For the text-containing cell, return its midpoint in (x, y) coordinate format. 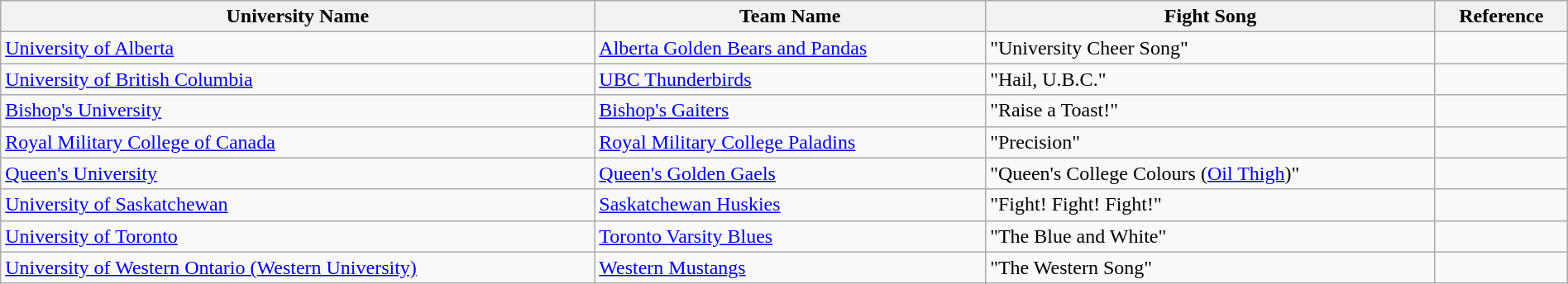
"The Western Song" (1211, 267)
Bishop's Gaiters (791, 111)
Team Name (791, 17)
Royal Military College of Canada (298, 142)
Reference (1501, 17)
"University Cheer Song" (1211, 48)
"Precision" (1211, 142)
"Queen's College Colours (Oil Thigh)" (1211, 173)
Toronto Varsity Blues (791, 236)
University Name (298, 17)
Bishop's University (298, 111)
Fight Song (1211, 17)
Queen's University (298, 173)
Queen's Golden Gaels (791, 173)
University of British Columbia (298, 79)
"The Blue and White" (1211, 236)
Royal Military College Paladins (791, 142)
UBC Thunderbirds (791, 79)
"Raise a Toast!" (1211, 111)
Saskatchewan Huskies (791, 205)
"Hail, U.B.C." (1211, 79)
Western Mustangs (791, 267)
University of Toronto (298, 236)
University of Alberta (298, 48)
"Fight! Fight! Fight!" (1211, 205)
Alberta Golden Bears and Pandas (791, 48)
University of Western Ontario (Western University) (298, 267)
University of Saskatchewan (298, 205)
